Output the (X, Y) coordinate of the center of the cell containing the given text.  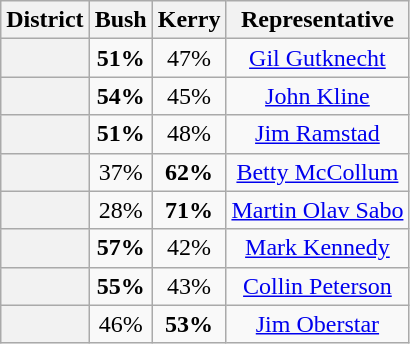
Kerry (189, 20)
John Kline (318, 96)
57% (120, 248)
43% (189, 286)
Jim Ramstad (318, 134)
48% (189, 134)
55% (120, 286)
62% (189, 172)
71% (189, 210)
Jim Oberstar (318, 324)
Gil Gutknecht (318, 58)
District (45, 20)
37% (120, 172)
53% (189, 324)
47% (189, 58)
Collin Peterson (318, 286)
45% (189, 96)
46% (120, 324)
Mark Kennedy (318, 248)
42% (189, 248)
Bush (120, 20)
Betty McCollum (318, 172)
Martin Olav Sabo (318, 210)
Representative (318, 20)
28% (120, 210)
54% (120, 96)
